Pinpoint the cell where the given text exists, returning its (X, Y) midpoint coordinate. 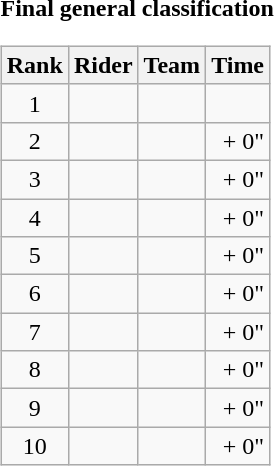
4 (34, 217)
10 (34, 446)
2 (34, 141)
3 (34, 179)
5 (34, 256)
8 (34, 370)
7 (34, 332)
Rider (103, 65)
1 (34, 103)
6 (34, 294)
Rank (34, 65)
9 (34, 408)
Team (172, 65)
Time (238, 65)
